For the text-containing cell, return its midpoint in [x, y] coordinate format. 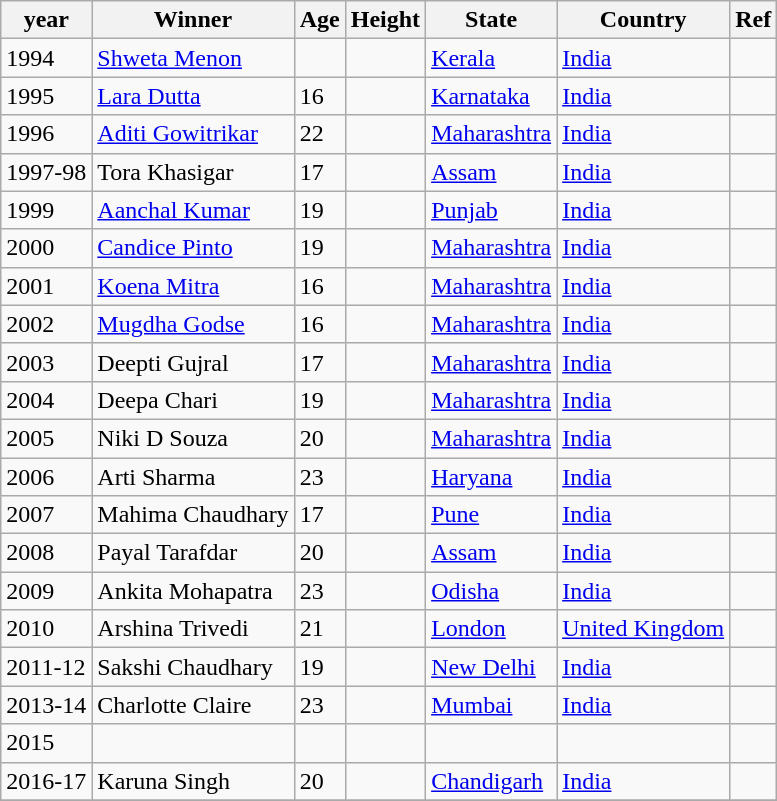
Ankita Mohapatra [193, 591]
2009 [46, 591]
London [492, 629]
1997-98 [46, 172]
2005 [46, 438]
Deepti Gujral [193, 362]
2006 [46, 477]
United Kingdom [644, 629]
Mumbai [492, 705]
year [46, 20]
Height [385, 20]
Sakshi Chaudhary [193, 667]
Ref [754, 20]
2004 [46, 400]
2008 [46, 553]
2016-17 [46, 781]
Payal Tarafdar [193, 553]
2013-14 [46, 705]
2000 [46, 248]
2015 [46, 743]
1995 [46, 96]
1999 [46, 210]
1996 [46, 134]
21 [320, 629]
2007 [46, 515]
New Delhi [492, 667]
Country [644, 20]
2001 [46, 286]
Winner [193, 20]
Kerala [492, 58]
Aanchal Kumar [193, 210]
Deepa Chari [193, 400]
Karnataka [492, 96]
Lara Dutta [193, 96]
Aditi Gowitrikar [193, 134]
Punjab [492, 210]
Karuna Singh [193, 781]
Koena Mitra [193, 286]
Mahima Chaudhary [193, 515]
Arti Sharma [193, 477]
Arshina Trivedi [193, 629]
Odisha [492, 591]
Age [320, 20]
Haryana [492, 477]
Shweta Menon [193, 58]
1994 [46, 58]
Pune [492, 515]
State [492, 20]
2010 [46, 629]
Chandigarh [492, 781]
Tora Khasigar [193, 172]
2011-12 [46, 667]
Niki D Souza [193, 438]
2002 [46, 324]
Charlotte Claire [193, 705]
Mugdha Godse [193, 324]
22 [320, 134]
2003 [46, 362]
Candice Pinto [193, 248]
